Determine the [X, Y] coordinate at the center of the cell enclosing the given text.  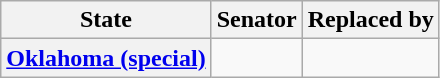
State [106, 20]
Oklahoma (special) [106, 58]
Replaced by [370, 20]
Senator [256, 20]
